Return [x, y] of the center of cell containing provided text 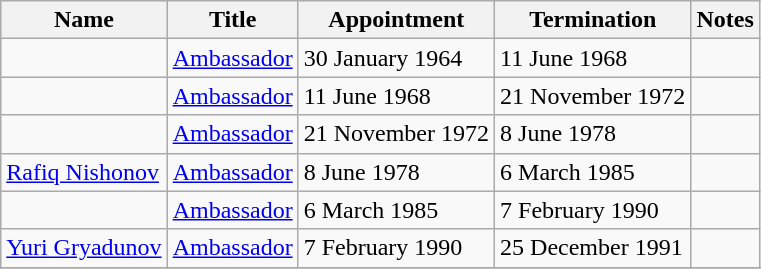
30 January 1964 [396, 58]
Termination [593, 20]
Rafiq Nishonov [84, 172]
Appointment [396, 20]
Name [84, 20]
Notes [725, 20]
Title [232, 20]
25 December 1991 [593, 248]
Yuri Gryadunov [84, 248]
